Identify which cell holds the provided text, then report its (X, Y) central coordinate. 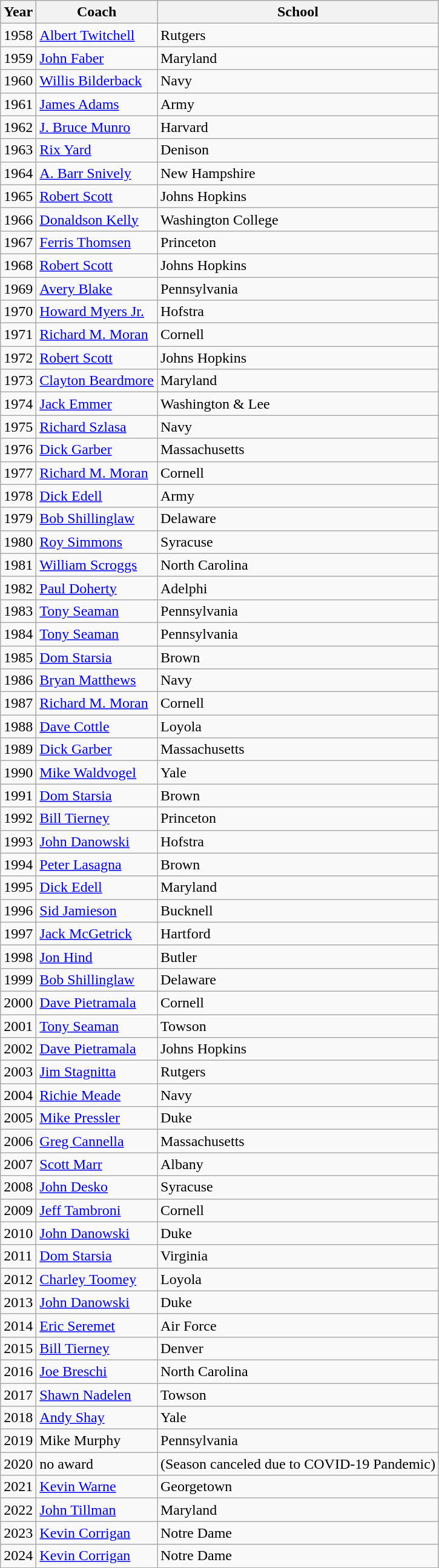
Avery Blake (97, 289)
Joe Breschi (97, 1371)
Howard Myers Jr. (97, 312)
1986 (18, 680)
2021 (18, 1487)
(Season canceled due to COVID-19 Pandemic) (298, 1464)
1973 (18, 381)
1961 (18, 104)
John Faber (97, 58)
1994 (18, 865)
2019 (18, 1441)
Ferris Thomsen (97, 242)
Washington College (298, 219)
no award (97, 1464)
Jeff Tambroni (97, 1210)
James Adams (97, 104)
1978 (18, 496)
Paul Doherty (97, 588)
Air Force (298, 1325)
Albert Twitchell (97, 35)
1979 (18, 519)
Rix Yard (97, 150)
John Tillman (97, 1510)
Mike Murphy (97, 1441)
1995 (18, 888)
1964 (18, 173)
Year (18, 12)
Georgetown (298, 1487)
Jon Hind (97, 957)
Kevin Warne (97, 1487)
1993 (18, 842)
Hartford (298, 934)
Peter Lasagna (97, 865)
Richard Szlasa (97, 427)
1970 (18, 312)
Jack Emmer (97, 404)
Bryan Matthews (97, 680)
2006 (18, 1141)
1967 (18, 242)
Butler (298, 957)
Adelphi (298, 588)
Dave Cottle (97, 726)
2010 (18, 1233)
Eric Seremet (97, 1325)
1959 (18, 58)
1971 (18, 335)
John Desko (97, 1187)
Coach (97, 12)
Mike Pressler (97, 1118)
1962 (18, 127)
1991 (18, 796)
2024 (18, 1556)
Clayton Beardmore (97, 381)
1963 (18, 150)
Roy Simmons (97, 542)
1984 (18, 634)
Greg Cannella (97, 1141)
2012 (18, 1279)
Virginia (298, 1256)
1972 (18, 358)
1968 (18, 265)
2014 (18, 1325)
1988 (18, 726)
1977 (18, 473)
2005 (18, 1118)
2017 (18, 1394)
1989 (18, 749)
1975 (18, 427)
Bucknell (298, 911)
1990 (18, 772)
1987 (18, 703)
1992 (18, 819)
2001 (18, 1026)
1996 (18, 911)
Willis Bilderback (97, 81)
1974 (18, 404)
2023 (18, 1533)
New Hampshire (298, 173)
Washington & Lee (298, 404)
1982 (18, 588)
1980 (18, 542)
1966 (18, 219)
2020 (18, 1464)
2022 (18, 1510)
1983 (18, 611)
Mike Waldvogel (97, 772)
1999 (18, 980)
2000 (18, 1003)
2013 (18, 1302)
2008 (18, 1187)
2011 (18, 1256)
J. Bruce Munro (97, 127)
1976 (18, 450)
1997 (18, 934)
2003 (18, 1072)
2009 (18, 1210)
2015 (18, 1348)
Denison (298, 150)
A. Barr Snively (97, 173)
1998 (18, 957)
Sid Jamieson (97, 911)
Andy Shay (97, 1418)
2002 (18, 1049)
1981 (18, 565)
1958 (18, 35)
Jack McGetrick (97, 934)
Albany (298, 1164)
Richie Meade (97, 1095)
2018 (18, 1418)
Shawn Nadelen (97, 1394)
Charley Toomey (97, 1279)
2004 (18, 1095)
Harvard (298, 127)
2016 (18, 1371)
William Scroggs (97, 565)
1985 (18, 657)
Scott Marr (97, 1164)
Jim Stagnitta (97, 1072)
Denver (298, 1348)
1960 (18, 81)
Donaldson Kelly (97, 219)
2007 (18, 1164)
School (298, 12)
1965 (18, 196)
1969 (18, 289)
